Pinpoint the cell where the given text exists, returning its [X, Y] midpoint coordinate. 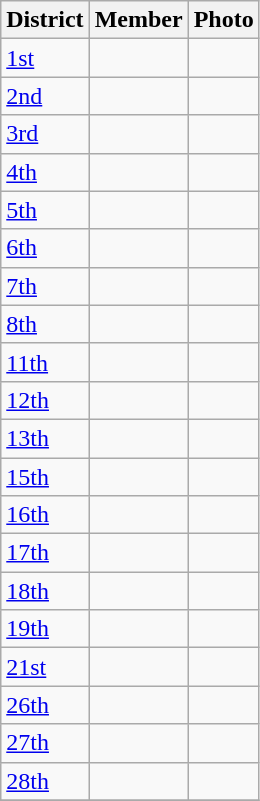
11th [45, 362]
19th [45, 629]
26th [45, 705]
17th [45, 553]
28th [45, 781]
4th [45, 172]
8th [45, 324]
Photo [224, 20]
27th [45, 743]
16th [45, 515]
13th [45, 438]
21st [45, 667]
7th [45, 286]
6th [45, 248]
15th [45, 477]
18th [45, 591]
District [45, 20]
1st [45, 58]
Member [138, 20]
5th [45, 210]
2nd [45, 96]
3rd [45, 134]
12th [45, 400]
